Determine the [X, Y] coordinate at the center of the cell enclosing the given text.  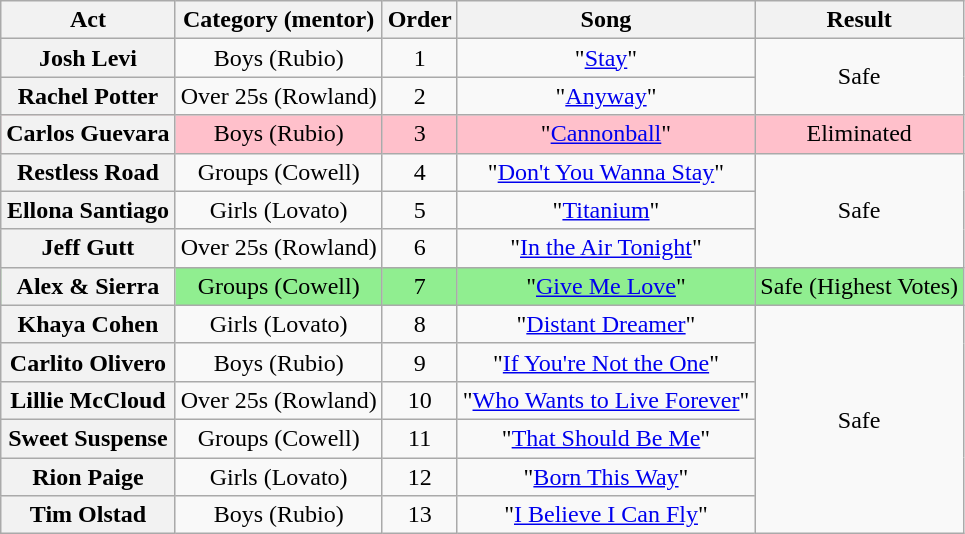
12 [420, 477]
"Stay" [606, 58]
"Born This Way" [606, 477]
"Titanium" [606, 210]
9 [420, 362]
Order [420, 20]
"Don't You Wanna Stay" [606, 172]
Josh Levi [88, 58]
Khaya Cohen [88, 324]
"Distant Dreamer" [606, 324]
"That Should Be Me" [606, 438]
Act [88, 20]
Lillie McCloud [88, 400]
"Cannonball" [606, 134]
4 [420, 172]
"Give Me Love" [606, 286]
Tim Olstad [88, 515]
Category (mentor) [278, 20]
Eliminated [860, 134]
Sweet Suspense [88, 438]
Rion Paige [88, 477]
6 [420, 248]
7 [420, 286]
Carlos Guevara [88, 134]
"If You're Not the One" [606, 362]
Result [860, 20]
Rachel Potter [88, 96]
11 [420, 438]
5 [420, 210]
Safe (Highest Votes) [860, 286]
3 [420, 134]
2 [420, 96]
10 [420, 400]
"In the Air Tonight" [606, 248]
Song [606, 20]
Ellona Santiago [88, 210]
"Who Wants to Live Forever" [606, 400]
"Anyway" [606, 96]
13 [420, 515]
8 [420, 324]
Alex & Sierra [88, 286]
1 [420, 58]
Restless Road [88, 172]
Jeff Gutt [88, 248]
"I Believe I Can Fly" [606, 515]
Carlito Olivero [88, 362]
